From the cell containing the given text, extract its center point as (X, Y) coordinate. 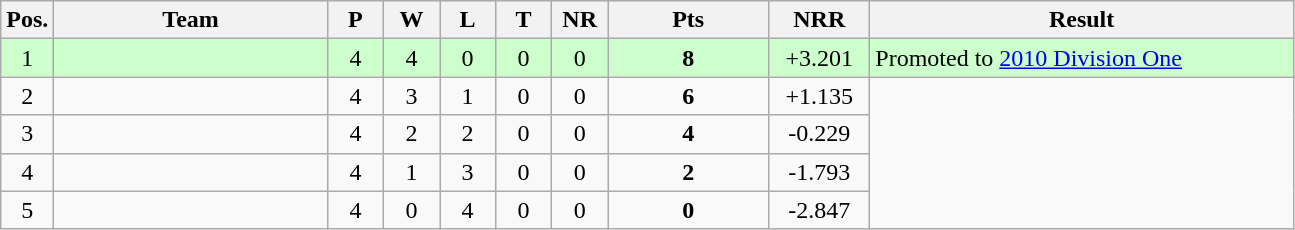
6 (688, 96)
+3.201 (820, 58)
W (411, 20)
T (524, 20)
5 (28, 210)
NR (580, 20)
8 (688, 58)
NRR (820, 20)
+1.135 (820, 96)
-2.847 (820, 210)
-0.229 (820, 134)
P (355, 20)
L (468, 20)
Result (1082, 20)
Pts (688, 20)
Promoted to 2010 Division One (1082, 58)
-1.793 (820, 172)
Team (191, 20)
Pos. (28, 20)
